Search for the cell housing the specified text and yield its [x, y] center coordinate. 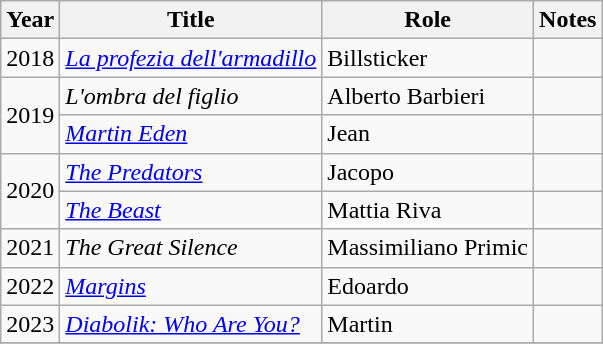
2023 [30, 324]
Billsticker [428, 58]
2019 [30, 115]
The Beast [191, 210]
La profezia dell'armadillo [191, 58]
The Great Silence [191, 248]
Massimiliano Primic [428, 248]
Title [191, 20]
Alberto Barbieri [428, 96]
Jacopo [428, 172]
Margins [191, 286]
The Predators [191, 172]
2018 [30, 58]
L'ombra del figlio [191, 96]
Martin [428, 324]
Role [428, 20]
Martin Eden [191, 134]
2021 [30, 248]
2020 [30, 191]
Year [30, 20]
Jean [428, 134]
2022 [30, 286]
Notes [568, 20]
Mattia Riva [428, 210]
Diabolik: Who Are You? [191, 324]
Edoardo [428, 286]
